For the text-containing cell, return its midpoint in (X, Y) coordinate format. 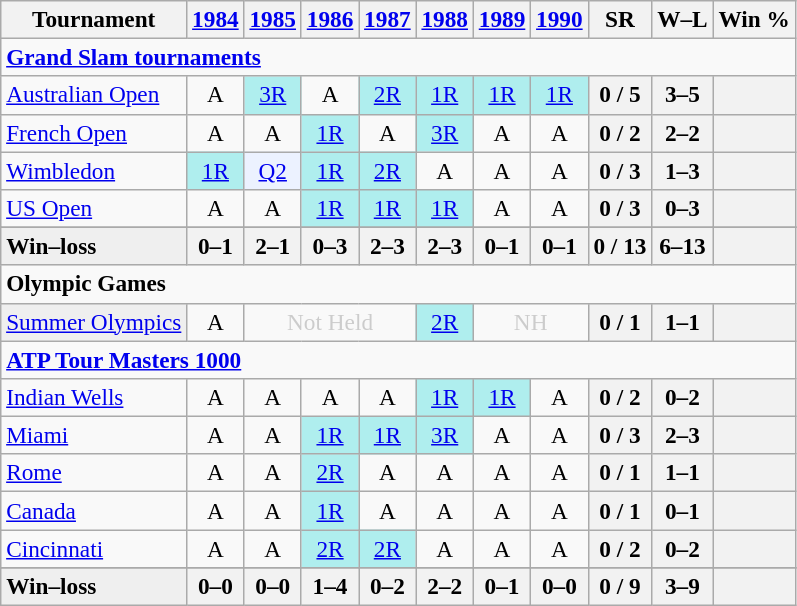
1985 (272, 19)
ATP Tour Masters 1000 (398, 359)
1–4 (330, 586)
Tournament (94, 19)
NH (530, 322)
Not Held (330, 322)
6–13 (682, 246)
Australian Open (94, 95)
0 / 9 (620, 586)
Wimbledon (94, 170)
Summer Olympics (94, 322)
3–5 (682, 95)
1990 (560, 19)
Grand Slam tournaments (398, 57)
1989 (502, 19)
2–1 (272, 246)
Indian Wells (94, 397)
Rome (94, 473)
SR (620, 19)
Miami (94, 435)
Canada (94, 510)
Win % (754, 19)
Q2 (272, 170)
Cincinnati (94, 548)
3–9 (682, 586)
W–L (682, 19)
1984 (216, 19)
US Open (94, 208)
French Open (94, 133)
Olympic Games (398, 284)
1986 (330, 19)
1987 (388, 19)
0 / 13 (620, 246)
0 / 5 (620, 95)
1988 (444, 19)
1–3 (682, 170)
